Return [X, Y] of the center of cell containing provided text 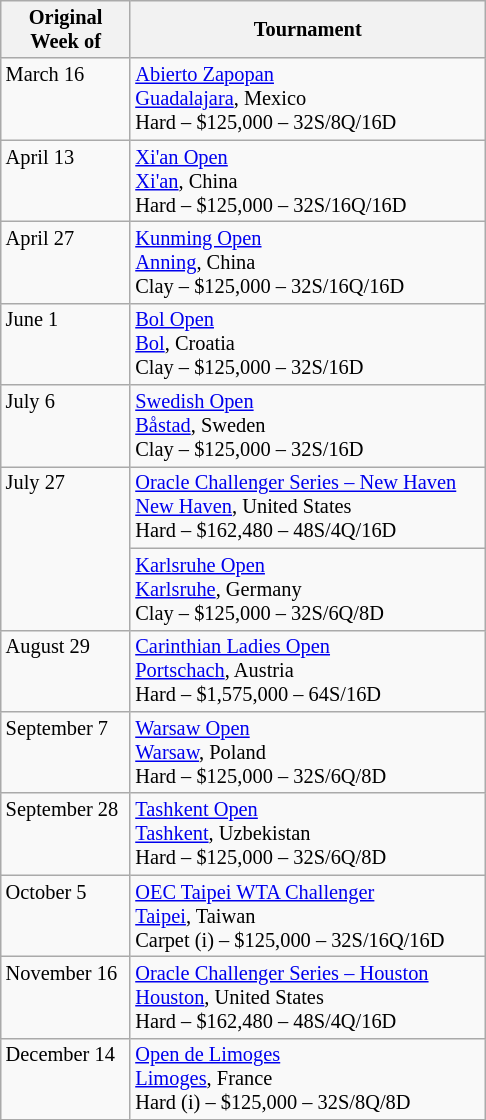
June 1 [66, 344]
Warsaw Open Warsaw, Poland Hard – $125,000 – 32S/6Q/8D [308, 752]
July 27 [66, 548]
April 27 [66, 262]
Oracle Challenger Series – Houston Houston, United States Hard – $162,480 – 48S/4Q/16D [308, 997]
OEC Taipei WTA Challenger Taipei, Taiwan Carpet (i) – $125,000 – 32S/16Q/16D [308, 916]
Tournament [308, 29]
OriginalWeek of [66, 29]
March 16 [66, 99]
August 29 [66, 671]
Swedish Open Båstad, Sweden Clay – $125,000 – 32S/16D [308, 426]
Carinthian Ladies Open Portschach, Austria Hard – $1,575,000 – 64S/16D [308, 671]
Open de Limoges Limoges, France Hard (i) – $125,000 – 32S/8Q/8D [308, 1079]
September 28 [66, 834]
Abierto Zapopan Guadalajara, Mexico Hard – $125,000 – 32S/8Q/16D [308, 99]
Kunming Open Anning, China Clay – $125,000 – 32S/16Q/16D [308, 262]
July 6 [66, 426]
Bol Open Bol, Croatia Clay – $125,000 – 32S/16D [308, 344]
Oracle Challenger Series – New Haven New Haven, United States Hard – $162,480 – 48S/4Q/16D [308, 507]
December 14 [66, 1079]
Xi'an Open Xi'an, China Hard – $125,000 – 32S/16Q/16D [308, 181]
Tashkent Open Tashkent, Uzbekistan Hard – $125,000 – 32S/6Q/8D [308, 834]
October 5 [66, 916]
Karlsruhe Open Karlsruhe, Germany Clay – $125,000 – 32S/6Q/8D [308, 589]
November 16 [66, 997]
April 13 [66, 181]
September 7 [66, 752]
